Detect which cell encompasses the target text, then output its [X, Y] center coordinate. 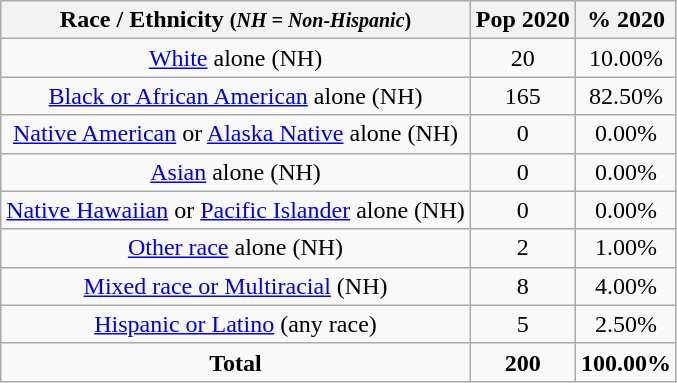
4.00% [626, 286]
Hispanic or Latino (any race) [236, 324]
White alone (NH) [236, 58]
100.00% [626, 362]
Other race alone (NH) [236, 248]
Asian alone (NH) [236, 172]
% 2020 [626, 20]
200 [522, 362]
10.00% [626, 58]
2 [522, 248]
Race / Ethnicity (NH = Non-Hispanic) [236, 20]
Mixed race or Multiracial (NH) [236, 286]
82.50% [626, 96]
1.00% [626, 248]
Pop 2020 [522, 20]
Native American or Alaska Native alone (NH) [236, 134]
20 [522, 58]
Native Hawaiian or Pacific Islander alone (NH) [236, 210]
165 [522, 96]
8 [522, 286]
5 [522, 324]
Black or African American alone (NH) [236, 96]
2.50% [626, 324]
Total [236, 362]
